Provide the [x, y] coordinate of the cell's center where the given text is located.  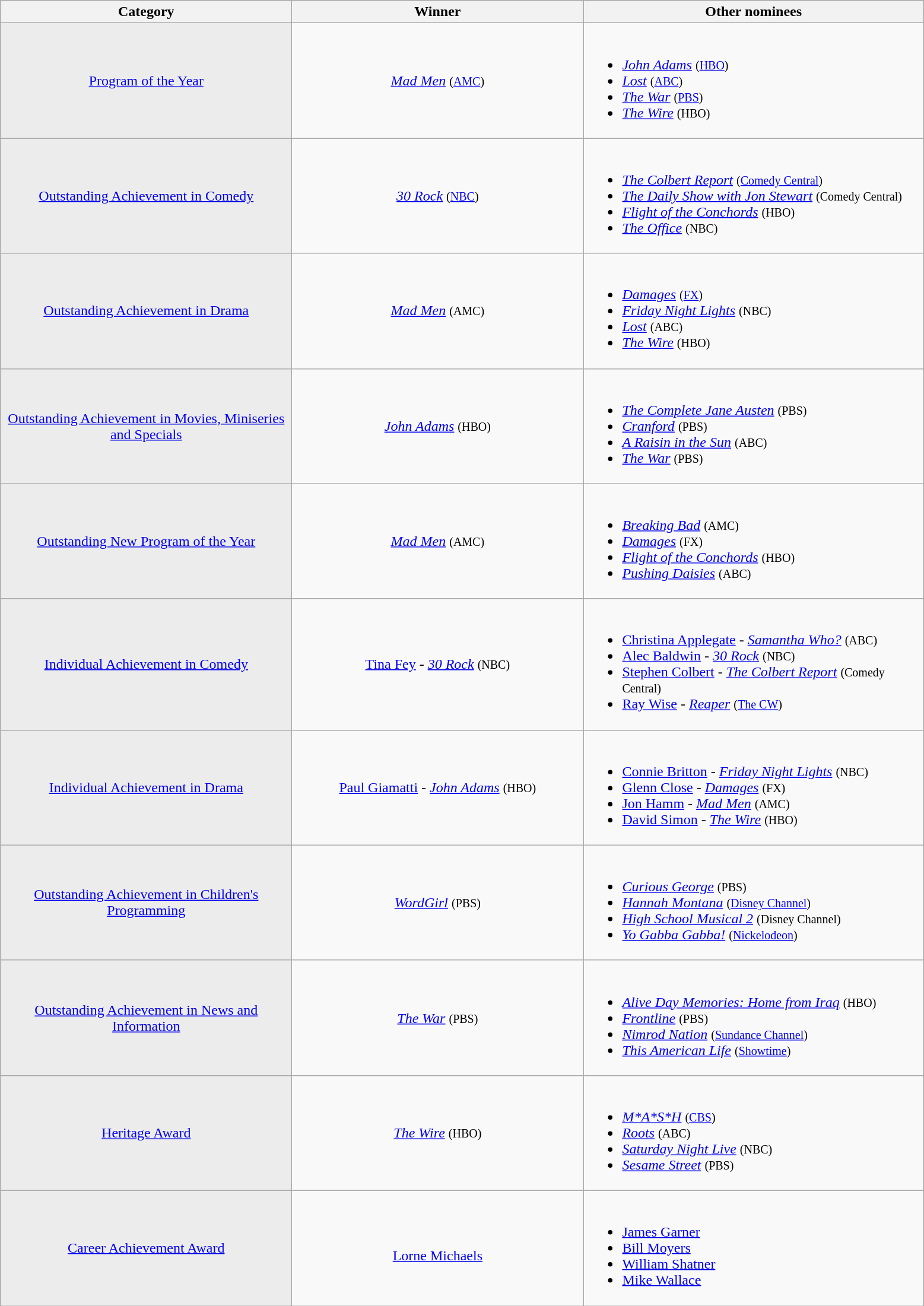
Heritage Award [146, 1133]
Individual Achievement in Comedy [146, 665]
The War (PBS) [438, 1018]
The Complete Jane Austen (PBS)Cranford (PBS)A Raisin in the Sun (ABC)The War (PBS) [754, 426]
John Adams (HBO) [438, 426]
Tina Fey - 30 Rock (NBC) [438, 665]
Outstanding Achievement in Movies, Miniseries and Specials [146, 426]
Outstanding Achievement in News and Information [146, 1018]
Curious George (PBS)Hannah Montana (Disney Channel)High School Musical 2 (Disney Channel)Yo Gabba Gabba! (Nickelodeon) [754, 903]
30 Rock (NBC) [438, 196]
The Colbert Report (Comedy Central)The Daily Show with Jon Stewart (Comedy Central)Flight of the Conchords (HBO)The Office (NBC) [754, 196]
Paul Giamatti - John Adams (HBO) [438, 787]
Outstanding Achievement in Children's Programming [146, 903]
The Wire (HBO) [438, 1133]
Individual Achievement in Drama [146, 787]
Alive Day Memories: Home from Iraq (HBO)Frontline (PBS)Nimrod Nation (Sundance Channel)This American Life (Showtime) [754, 1018]
Lorne Michaels [438, 1248]
Category [146, 12]
Winner [438, 12]
Breaking Bad (AMC)Damages (FX)Flight of the Conchords (HBO)Pushing Daisies (ABC) [754, 541]
Program of the Year [146, 81]
Career Achievement Award [146, 1248]
Outstanding Achievement in Drama [146, 311]
James GarnerBill MoyersWilliam ShatnerMike Wallace [754, 1248]
John Adams (HBO)Lost (ABC)The War (PBS)The Wire (HBO) [754, 81]
Other nominees [754, 12]
Christina Applegate - Samantha Who? (ABC)Alec Baldwin - 30 Rock (NBC)Stephen Colbert - The Colbert Report (Comedy Central)Ray Wise - Reaper (The CW) [754, 665]
Outstanding New Program of the Year [146, 541]
Damages (FX)Friday Night Lights (NBC)Lost (ABC)The Wire (HBO) [754, 311]
M*A*S*H (CBS)Roots (ABC)Saturday Night Live (NBC)Sesame Street (PBS) [754, 1133]
WordGirl (PBS) [438, 903]
Outstanding Achievement in Comedy [146, 196]
Connie Britton - Friday Night Lights (NBC)Glenn Close - Damages (FX)Jon Hamm - Mad Men (AMC)David Simon - The Wire (HBO) [754, 787]
